Search for the cell housing the specified text and yield its [x, y] center coordinate. 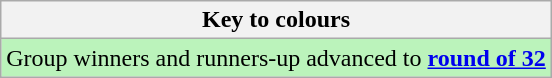
Group winners and runners-up advanced to round of 32 [276, 58]
Key to colours [276, 20]
